Determine the (x, y) coordinate at the center of the cell enclosing the given text.  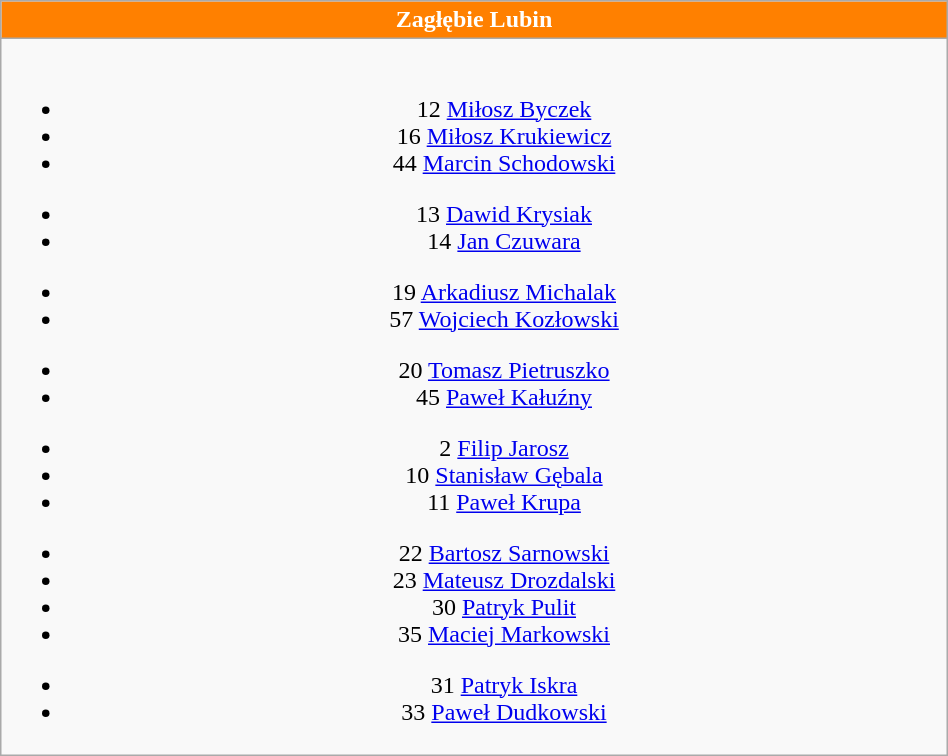
Zagłębie Lubin (474, 20)
